Return the (X, Y) coordinate for the center point of the cell that contains the specified text.  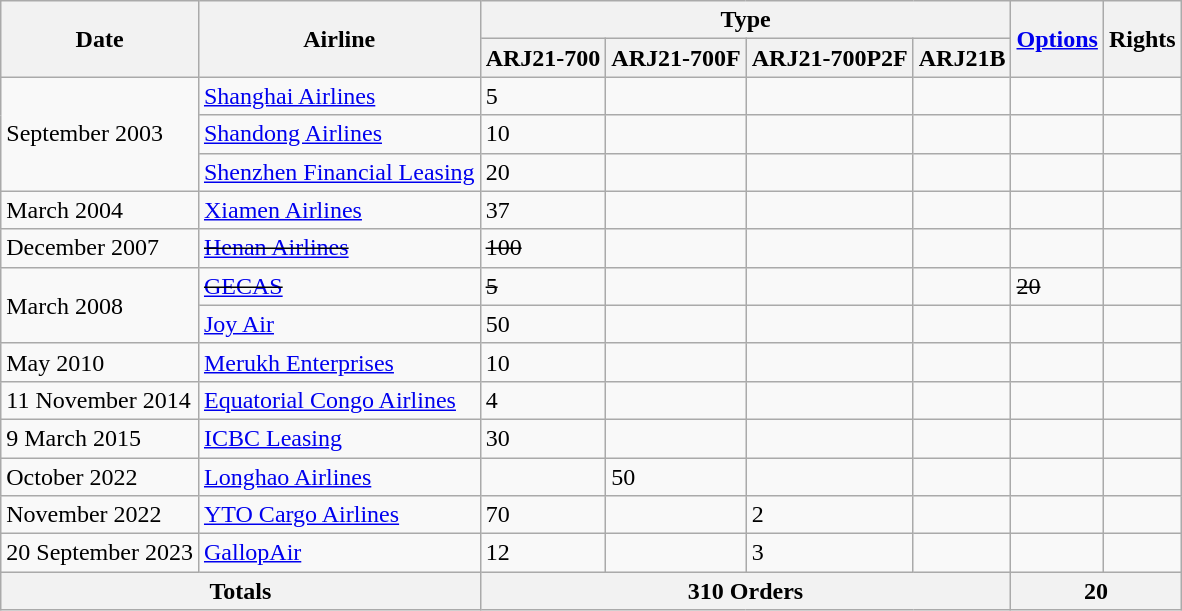
Shanghai Airlines (339, 96)
70 (543, 515)
ARJ21-700 (543, 58)
3 (830, 553)
ARJ21B (962, 58)
Merukh Enterprises (339, 362)
ARJ21-700P2F (830, 58)
Longhao Airlines (339, 477)
November 2022 (100, 515)
Henan Airlines (339, 248)
30 (543, 438)
Totals (240, 591)
11 November 2014 (100, 400)
Joy Air (339, 324)
Type (746, 20)
12 (543, 553)
9 March 2015 (100, 438)
Shandong Airlines (339, 134)
Shenzhen Financial Leasing (339, 172)
Xiamen Airlines (339, 210)
20 September 2023 (100, 553)
GallopAir (339, 553)
September 2003 (100, 134)
March 2008 (100, 305)
Rights (1142, 39)
ARJ21-700F (676, 58)
100 (543, 248)
GECAS (339, 286)
Equatorial Congo Airlines (339, 400)
Options (1057, 39)
2 (830, 515)
310 Orders (746, 591)
ICBC Leasing (339, 438)
October 2022 (100, 477)
December 2007 (100, 248)
March 2004 (100, 210)
37 (543, 210)
Date (100, 39)
Airline (339, 39)
4 (543, 400)
YTO Cargo Airlines (339, 515)
May 2010 (100, 362)
